Provide the (X, Y) coordinate of the cell's center where the given text is located.  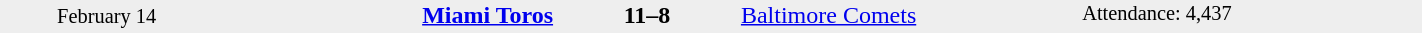
February 14 (106, 16)
11–8 (648, 15)
Attendance: 4,437 (1252, 16)
Baltimore Comets (910, 15)
Miami Toros (384, 15)
